Detect which cell encompasses the target text, then output its (x, y) center coordinate. 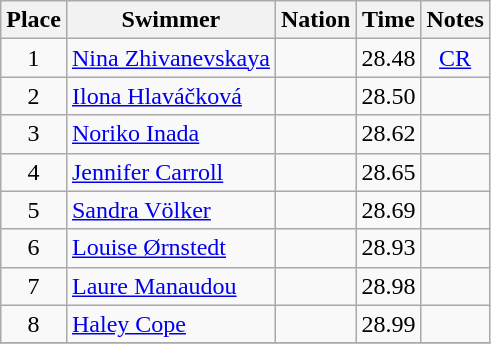
28.99 (388, 324)
28.48 (388, 58)
Nation (315, 20)
Notes (455, 20)
2 (34, 96)
28.69 (388, 210)
6 (34, 248)
8 (34, 324)
28.62 (388, 134)
Nina Zhivanevskaya (170, 58)
Time (388, 20)
Jennifer Carroll (170, 172)
Louise Ørnstedt (170, 248)
28.98 (388, 286)
Noriko Inada (170, 134)
7 (34, 286)
3 (34, 134)
Place (34, 20)
Ilona Hlaváčková (170, 96)
4 (34, 172)
1 (34, 58)
28.93 (388, 248)
5 (34, 210)
Sandra Völker (170, 210)
Laure Manaudou (170, 286)
28.50 (388, 96)
CR (455, 58)
Swimmer (170, 20)
28.65 (388, 172)
Haley Cope (170, 324)
